Detect which cell encompasses the target text, then output its (X, Y) center coordinate. 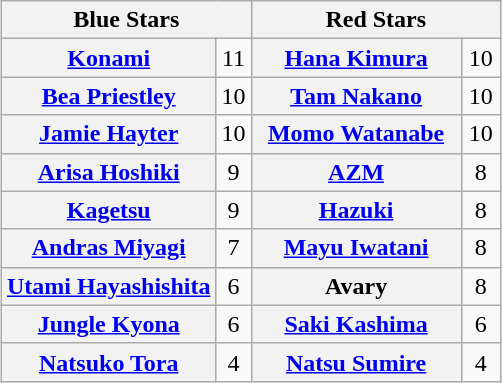
Hana Kimura (356, 58)
Red Stars (376, 20)
Mayu Iwatani (356, 248)
Natsuko Tora (109, 362)
Blue Stars (126, 20)
Tam Nakano (356, 96)
Bea Priestley (109, 96)
Jungle Kyona (109, 324)
AZM (356, 172)
Hazuki (356, 210)
Andras Miyagi (109, 248)
Momo Watanabe (356, 134)
Utami Hayashishita (109, 286)
Kagetsu (109, 210)
Arisa Hoshiki (109, 172)
Konami (109, 58)
Natsu Sumire (356, 362)
Saki Kashima (356, 324)
Avary (356, 286)
Jamie Hayter (109, 134)
11 (234, 58)
7 (234, 248)
